Return (X, Y) of the center of cell containing provided text 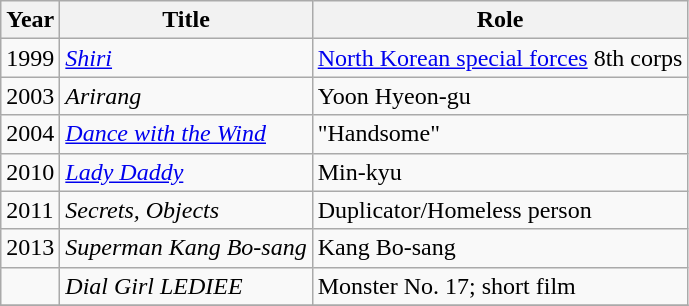
Monster No. 17; short film (500, 286)
"Handsome" (500, 134)
Year (30, 20)
Duplicator/Homeless person (500, 210)
Yoon Hyeon-gu (500, 96)
Lady Daddy (186, 172)
Shiri (186, 58)
Dance with the Wind (186, 134)
North Korean special forces 8th corps (500, 58)
Kang Bo-sang (500, 248)
2004 (30, 134)
2013 (30, 248)
Title (186, 20)
Secrets, Objects (186, 210)
1999 (30, 58)
2011 (30, 210)
2003 (30, 96)
Superman Kang Bo-sang (186, 248)
Arirang (186, 96)
Min-kyu (500, 172)
2010 (30, 172)
Dial Girl LEDIEE (186, 286)
Role (500, 20)
